Identify which cell holds the provided text, then report its (X, Y) central coordinate. 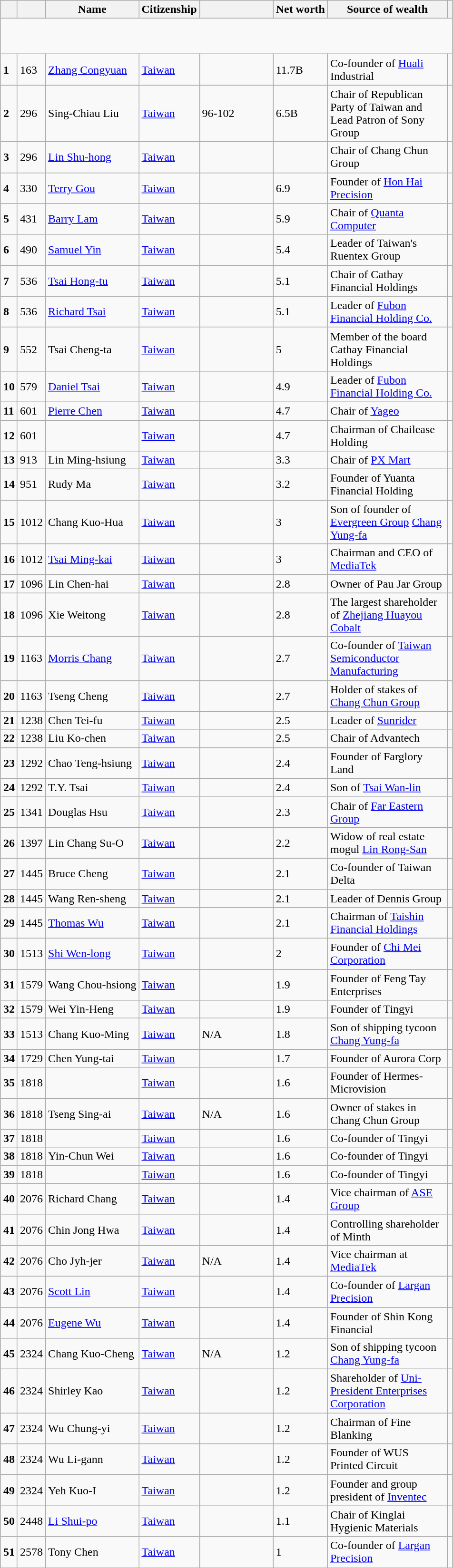
Tony Chen (92, 1552)
Founder and group president of Inventec (387, 1490)
6 (9, 250)
29 (9, 923)
579 (31, 386)
45 (9, 1354)
Chair of Cathay Financial Holdings (387, 281)
Chair of Chang Chun Group (387, 157)
Sing-Chiau Liu (92, 113)
Co-founder of Taiwan Semiconductor Manufacturing (387, 658)
Tsai Hong-tu (92, 281)
Wu Li-gann (92, 1460)
35 (9, 1083)
5.9 (300, 219)
Thomas Wu (92, 923)
32 (9, 1009)
Chin Jong Hwa (92, 1229)
Daniel Tsai (92, 386)
Holder of stakes of Chang Chun Group (387, 696)
Founder of Hon Hai Precision (387, 188)
Chang Kuo-Hua (92, 522)
15 (9, 522)
41 (9, 1229)
21 (9, 720)
Leader of Dennis Group (387, 898)
Chang Kuo-Ming (92, 1034)
4 (9, 188)
34 (9, 1058)
31 (9, 985)
7 (9, 281)
431 (31, 219)
951 (31, 485)
The largest shareholder of Zhejiang Huayou Cobalt (387, 615)
Co-founder of Huali Industrial (387, 69)
Rudy Ma (92, 485)
10 (9, 386)
163 (31, 69)
Founder of Yuanta Financial Holding (387, 485)
490 (31, 250)
Chair of Republican Party of Taiwan and Lead Patron of Sony Group (387, 113)
Chairman of Chailease Holding (387, 436)
19 (9, 658)
Wang Ren-sheng (92, 898)
96-102 (236, 113)
330 (31, 188)
Source of wealth (387, 10)
40 (9, 1199)
Name (92, 10)
913 (31, 460)
Chair of Kinglai Hygienic Materials (387, 1521)
Cho Jyh-jer (92, 1261)
Lin Chen-hai (92, 584)
42 (9, 1261)
3.2 (300, 485)
Founder of Farglory Land (387, 763)
44 (9, 1323)
Pierre Chen (92, 411)
Chen Yung-tai (92, 1058)
5.4 (300, 250)
23 (9, 763)
Lin Chang Su-O (92, 842)
Tseng Sing-ai (92, 1113)
9 (9, 349)
6.5B (300, 113)
13 (9, 460)
Shirley Kao (92, 1391)
Founder of Chi Mei Corporation (387, 954)
17 (9, 584)
Eugene Wu (92, 1323)
T.Y. Tsai (92, 787)
Yin-Chun Wei (92, 1156)
Richard Tsai (92, 312)
Chen Tei-fu (92, 720)
Leader of Taiwan's Ruentex Group (387, 250)
Shareholder of Uni-President Enterprises Corporation (387, 1391)
Vice chairman of ASE Group (387, 1199)
Founder of Shin Kong Financial (387, 1323)
Tseng Cheng (92, 696)
Liu Ko-chen (92, 738)
22 (9, 738)
39 (9, 1174)
Son of founder of Evergreen Group Chang Yung-fa (387, 522)
2.2 (300, 842)
3.3 (300, 460)
Bruce Cheng (92, 874)
Founder of WUS Printed Circuit (387, 1460)
2.3 (300, 812)
Zhang Congyuan (92, 69)
Son of Tsai Wan-lin (387, 787)
1.7 (300, 1058)
1397 (31, 842)
8 (9, 312)
Lin Ming-hsiung (92, 460)
Wang Chou-hsiong (92, 985)
51 (9, 1552)
Widow of real estate mogul Lin Rong-San (387, 842)
20 (9, 696)
27 (9, 874)
6.9 (300, 188)
Сontrolling shareholder of Minth (387, 1229)
Douglas Hsu (92, 812)
Founder of Feng Tay Enterprises (387, 985)
4.9 (300, 386)
26 (9, 842)
Chairman of Fine Blanking (387, 1428)
Vice chairman at MediaTek (387, 1261)
Wei Yin-Heng (92, 1009)
2578 (31, 1552)
Member of the board Cathay Financial Holdings (387, 349)
1341 (31, 812)
Chair of PX Mart (387, 460)
Founder of Aurora Corp (387, 1058)
28 (9, 898)
Founder of Tingyi (387, 1009)
50 (9, 1521)
37 (9, 1138)
Samuel Yin (92, 250)
38 (9, 1156)
12 (9, 436)
Terry Gou (92, 188)
16 (9, 559)
Li Shui-po (92, 1521)
Owner of Pau Jar Group (387, 584)
Morris Chang (92, 658)
Xie Weitong (92, 615)
Chair of Yageo (387, 411)
Shi Wen-long (92, 954)
11 (9, 411)
24 (9, 787)
Chairman of Taishin Financial Holdings (387, 923)
18 (9, 615)
Chair of Quanta Computer (387, 219)
46 (9, 1391)
49 (9, 1490)
Chao Teng-hsiung (92, 763)
Yeh Kuo-I (92, 1490)
11.7B (300, 69)
Chair of Advantech (387, 738)
25 (9, 812)
Co-founder of Taiwan Delta (387, 874)
Scott Lin (92, 1291)
Founder of Hermes-Microvision (387, 1083)
Barry Lam (92, 219)
47 (9, 1428)
Leader of Sunrider (387, 720)
Tsai Cheng-ta (92, 349)
1.1 (300, 1521)
Citizenship (169, 10)
Net worth (300, 10)
48 (9, 1460)
30 (9, 954)
Richard Chang (92, 1199)
Lin Shu-hong (92, 157)
Wu Chung-yi (92, 1428)
33 (9, 1034)
Owner of stakes in Chang Chun Group (387, 1113)
1729 (31, 1058)
14 (9, 485)
36 (9, 1113)
2448 (31, 1521)
43 (9, 1291)
Chair of Far Eastern Group (387, 812)
Tsai Ming-kai (92, 559)
1.8 (300, 1034)
552 (31, 349)
Chairman and CEO of MediaTek (387, 559)
Chang Kuo-Cheng (92, 1354)
